Identify which cell holds the provided text, then report its [x, y] central coordinate. 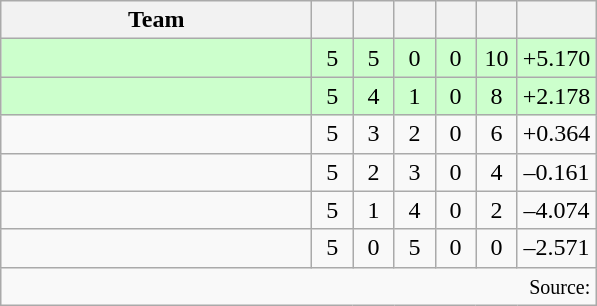
Source: [298, 286]
10 [496, 58]
–4.074 [556, 210]
6 [496, 134]
+0.364 [556, 134]
+5.170 [556, 58]
Team [156, 20]
+2.178 [556, 96]
–0.161 [556, 172]
–2.571 [556, 248]
8 [496, 96]
